Provide the [x, y] coordinate of the cell's center where the given text is located.  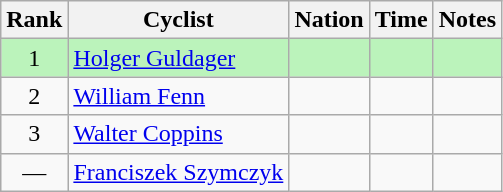
Rank [34, 20]
1 [34, 58]
Notes [467, 20]
Franciszek Szymczyk [178, 172]
Nation [329, 20]
2 [34, 96]
Walter Coppins [178, 134]
3 [34, 134]
Cyclist [178, 20]
Time [401, 20]
— [34, 172]
William Fenn [178, 96]
Holger Guldager [178, 58]
